Return (x, y) of the center of cell containing provided text 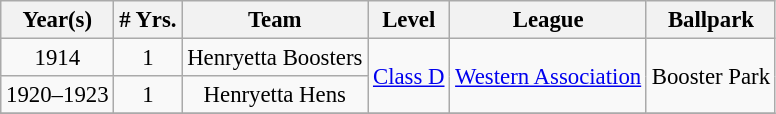
1920–1923 (58, 95)
League (548, 20)
Level (409, 20)
Team (275, 20)
Class D (409, 76)
Booster Park (710, 76)
Ballpark (710, 20)
Year(s) (58, 20)
Henryetta Hens (275, 95)
# Yrs. (148, 20)
Henryetta Boosters (275, 58)
1914 (58, 58)
Western Association (548, 76)
